Extract the [x, y] coordinate from the center of the cell holding the provided text.  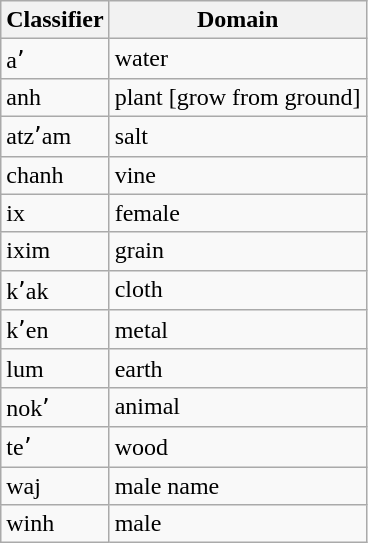
Classifier [55, 20]
cloth [238, 290]
plant [grow from ground] [238, 97]
salt [238, 136]
female [238, 213]
male [238, 524]
ix [55, 213]
lum [55, 368]
ixim [55, 251]
teʼ [55, 447]
winh [55, 524]
wood [238, 447]
male name [238, 485]
Domain [238, 20]
vine [238, 175]
kʼak [55, 290]
animal [238, 407]
earth [238, 368]
metal [238, 330]
nokʼ [55, 407]
chanh [55, 175]
water [238, 59]
kʼen [55, 330]
anh [55, 97]
atzʼam [55, 136]
grain [238, 251]
aʼ [55, 59]
waj [55, 485]
